Find where the given text appears and provide that cell's center as (x, y) coordinate. 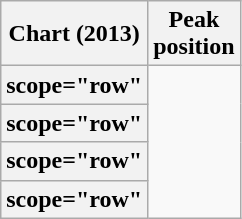
Chart (2013) (74, 34)
Peakposition (194, 34)
